From the cell containing the given text, extract its center point as (X, Y) coordinate. 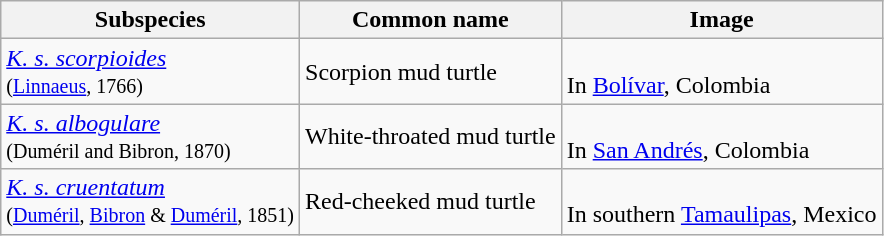
Subspecies (150, 20)
White-throated mud turtle (431, 136)
K. s. albogulare(Duméril and Bibron, 1870) (150, 136)
K. s. scorpioides(Linnaeus, 1766) (150, 72)
Scorpion mud turtle (431, 72)
In southern Tamaulipas, Mexico (722, 202)
Image (722, 20)
Red-cheeked mud turtle (431, 202)
K. s. cruentatum(Duméril, Bibron & Duméril, 1851) (150, 202)
In San Andrés, Colombia (722, 136)
Common name (431, 20)
In Bolívar, Colombia (722, 72)
